Identify which cell holds the provided text, then report its (x, y) central coordinate. 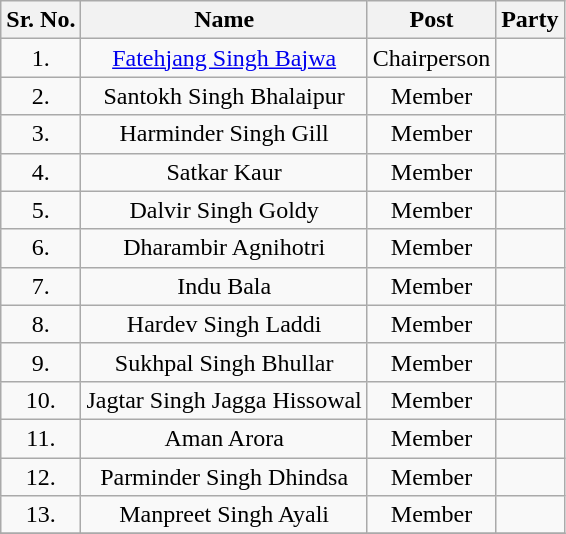
Parminder Singh Dhindsa (224, 477)
3. (41, 134)
5. (41, 210)
Chairperson (431, 58)
Aman Arora (224, 438)
10. (41, 400)
8. (41, 324)
Sr. No. (41, 20)
12. (41, 477)
Indu Bala (224, 286)
Party (530, 20)
7. (41, 286)
1. (41, 58)
Name (224, 20)
Jagtar Singh Jagga Hissowal (224, 400)
Manpreet Singh Ayali (224, 515)
Hardev Singh Laddi (224, 324)
Fatehjang Singh Bajwa (224, 58)
Dalvir Singh Goldy (224, 210)
Post (431, 20)
Dharambir Agnihotri (224, 248)
Harminder Singh Gill (224, 134)
2. (41, 96)
Satkar Kaur (224, 172)
Santokh Singh Bhalaipur (224, 96)
4. (41, 172)
9. (41, 362)
6. (41, 248)
Sukhpal Singh Bhullar (224, 362)
13. (41, 515)
11. (41, 438)
